From the cell containing the given text, extract its center point as (x, y) coordinate. 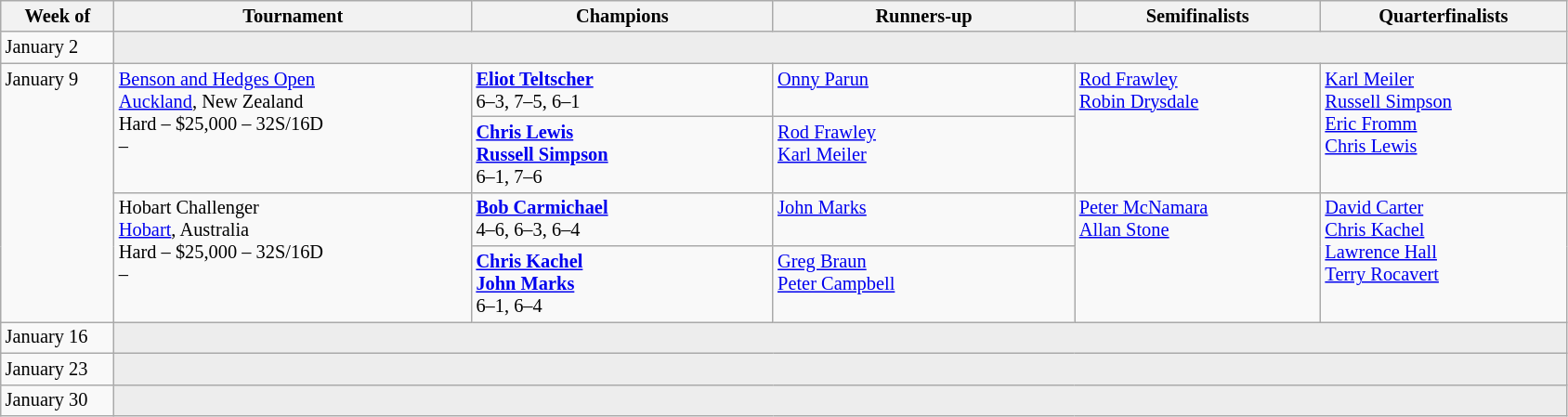
Onny Parun (923, 90)
David Carter Chris Kachel Lawrence Hall Terry Rocavert (1444, 256)
Hobart Challenger Hobart, AustraliaHard – $25,000 – 32S/16D – (294, 256)
Runners-up (923, 16)
Chris Lewis Russell Simpson6–1, 7–6 (622, 154)
Rod Frawley Karl Meiler (923, 154)
Greg Braun Peter Campbell (923, 284)
Tournament (294, 16)
Peter McNamara Allan Stone (1198, 256)
January 16 (58, 337)
Quarterfinalists (1444, 16)
January 9 (58, 193)
Bob Carmichael 4–6, 6–3, 6–4 (622, 219)
Eliot Teltscher 6–3, 7–5, 6–1 (622, 90)
January 2 (58, 47)
Champions (622, 16)
January 23 (58, 369)
John Marks (923, 219)
January 30 (58, 400)
Rod Frawley Robin Drysdale (1198, 128)
Semifinalists (1198, 16)
Chris Kachel John Marks6–1, 6–4 (622, 284)
Benson and Hedges Open Auckland, New ZealandHard – $25,000 – 32S/16D – (294, 128)
Karl Meiler Russell Simpson Eric Fromm Chris Lewis (1444, 128)
Week of (58, 16)
